For the text-containing cell, return its midpoint in (x, y) coordinate format. 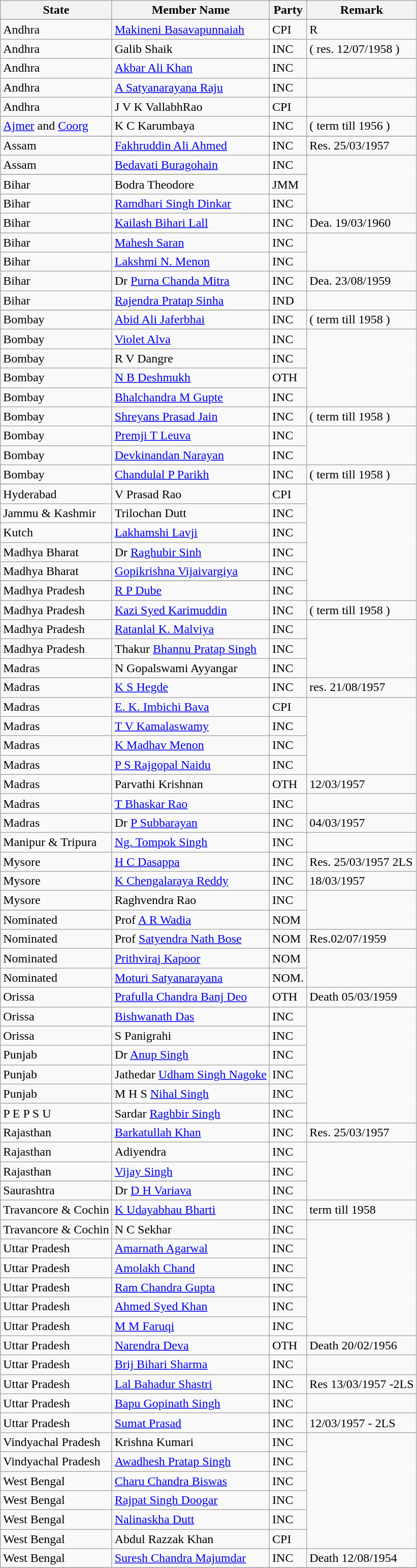
Bedavati Buragohain (190, 165)
Death 05/03/1959 (362, 997)
Prithviraj Kapoor (190, 958)
IND (288, 300)
Death 12/08/1954 (362, 1558)
Dr P Subbarayan (190, 823)
T V Kamalaswamy (190, 726)
Trilochan Dutt (190, 513)
Bapu Gopinath Singh (190, 1403)
Chandulal P Parikh (190, 474)
Brij Bihari Sharma (190, 1365)
K C Karumbaya (190, 126)
Dr Anup Singh (190, 1055)
Parvathi Krishnan (190, 784)
Galib Shaik (190, 49)
( res. 12/07/1958 ) (362, 49)
Awadhesh Pratap Singh (190, 1461)
K Chengalaraya Reddy (190, 881)
Charu Chandra Biswas (190, 1481)
N C Sekhar (190, 1229)
NOM. (288, 978)
Gopikrishna Vijaivargiya (190, 571)
E. K. Imbichi Bava (190, 707)
Kutch (56, 532)
N Gopalswami Ayyangar (190, 668)
Prafulla Chandra Banj Deo (190, 997)
Res. 25/03/1957 2LS (362, 862)
Dr Purna Chanda Mitra (190, 281)
Shreyans Prasad Jain (190, 416)
18/03/1957 (362, 881)
State (56, 10)
res. 21/08/1957 (362, 687)
R V Dangre (190, 358)
Premji T Leuva (190, 436)
Ng. Tompok Singh (190, 842)
Barkatullah Khan (190, 1132)
Amolakh Chand (190, 1268)
Mahesh Saran (190, 243)
Jammu & Kashmir (56, 513)
Ahmed Syed Khan (190, 1307)
Thakur Bhannu Pratap Singh (190, 649)
Suresh Chandra Majumdar (190, 1558)
Raghvendra Rao (190, 900)
Abdul Razzak Khan (190, 1539)
Saurashtra (56, 1191)
Res 13/03/1957 -2LS (362, 1384)
V Prasad Rao (190, 494)
Dr Raghubir Sinh (190, 552)
Prof Satyendra Nath Bose (190, 939)
Remark (362, 10)
Hyderabad (56, 494)
04/03/1957 (362, 823)
Ajmer and Coorg (56, 126)
Abid Ali Jaferbhai (190, 320)
Sumat Prasad (190, 1423)
12/03/1957 - 2LS (362, 1423)
12/03/1957 (362, 784)
Dea. 23/08/1959 (362, 281)
( term till 1956 ) (362, 126)
Devkinandan Narayan (190, 455)
Dea. 19/03/1960 (362, 223)
P E P S U (56, 1113)
Dr D H Variava (190, 1191)
Adiyendra (190, 1152)
Violet Alva (190, 339)
M M Faruqi (190, 1326)
R (362, 29)
Ram Chandra Gupta (190, 1287)
Bishwanath Das (190, 1016)
M H S Nihal Singh (190, 1094)
Kazi Syed Karimuddin (190, 610)
Res.02/07/1959 (362, 939)
R P Dube (190, 591)
H C Dasappa (190, 862)
Member Name (190, 10)
term till 1958 (362, 1210)
Prof A R Wadia (190, 920)
Rajpat Singh Doogar (190, 1500)
J V K VallabhRao (190, 107)
Akbar Ali Khan (190, 68)
Manipur & Tripura (56, 842)
Lakshmi N. Menon (190, 262)
Death 20/02/1956 (362, 1345)
Fakhruddin Ali Ahmed (190, 145)
Krishna Kumari (190, 1442)
Bhalchandra M Gupte (190, 397)
Makineni Basavapunnaiah (190, 29)
Moturi Satyanarayana (190, 978)
Amarnath Agarwal (190, 1249)
Party (288, 10)
Lal Bahadur Shastri (190, 1384)
Kailash Bihari Lall (190, 223)
Nalinaskha Dutt (190, 1520)
N B Deshmukh (190, 378)
S Panigrahi (190, 1036)
K Udayabhau Bharti (190, 1210)
T Bhaskar Rao (190, 803)
Vijay Singh (190, 1171)
Bodra Theodore (190, 184)
JMM (288, 184)
Lakhamshi Lavji (190, 532)
Sardar Raghbir Singh (190, 1113)
P S Rajgopal Naidu (190, 765)
K Madhav Menon (190, 745)
Narendra Deva (190, 1345)
Ratanlal K. Malviya (190, 629)
Rajendra Pratap Sinha (190, 300)
A Satyanarayana Raju (190, 87)
Jathedar Udham Singh Nagoke (190, 1074)
Ramdhari Singh Dinkar (190, 203)
K S Hegde (190, 687)
